Determine the (X, Y) coordinate at the center of the cell enclosing the given text.  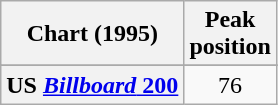
76 (230, 85)
Chart (1995) (92, 34)
US Billboard 200 (92, 85)
Peakposition (230, 34)
